Identify which cell holds the provided text, then report its [X, Y] central coordinate. 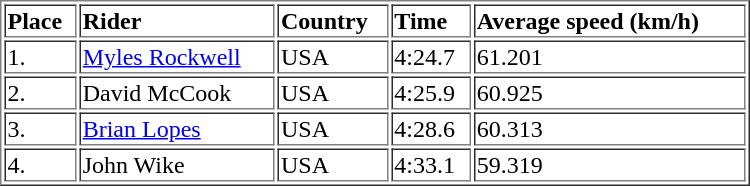
Rider [178, 20]
61.201 [610, 56]
4:28.6 [430, 128]
59.319 [610, 164]
Country [333, 20]
4. [40, 164]
60.313 [610, 128]
John Wike [178, 164]
2. [40, 92]
Myles Rockwell [178, 56]
Time [430, 20]
4:25.9 [430, 92]
Place [40, 20]
Average speed (km/h) [610, 20]
4:33.1 [430, 164]
60.925 [610, 92]
4:24.7 [430, 56]
3. [40, 128]
1. [40, 56]
Brian Lopes [178, 128]
David McCook [178, 92]
